From the cell containing the given text, extract its center point as [x, y] coordinate. 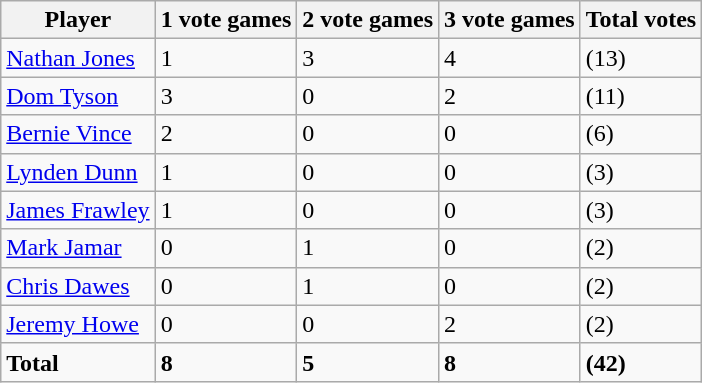
James Frawley [78, 210]
Player [78, 20]
1 vote games [226, 20]
(6) [641, 134]
4 [510, 58]
(13) [641, 58]
Lynden Dunn [78, 172]
Chris Dawes [78, 286]
5 [368, 362]
Nathan Jones [78, 58]
Bernie Vince [78, 134]
(11) [641, 96]
3 vote games [510, 20]
Total [78, 362]
2 vote games [368, 20]
Dom Tyson [78, 96]
(42) [641, 362]
Jeremy Howe [78, 324]
Total votes [641, 20]
Mark Jamar [78, 248]
